For the text-containing cell, return its midpoint in [x, y] coordinate format. 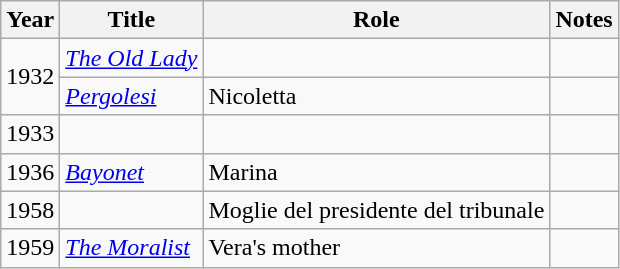
Pergolesi [132, 96]
Role [376, 20]
1933 [30, 134]
Moglie del presidente del tribunale [376, 210]
The Moralist [132, 248]
1958 [30, 210]
1932 [30, 77]
The Old Lady [132, 58]
1936 [30, 172]
1959 [30, 248]
Nicoletta [376, 96]
Marina [376, 172]
Year [30, 20]
Title [132, 20]
Vera's mother [376, 248]
Notes [584, 20]
Bayonet [132, 172]
